For the text-containing cell, return its midpoint in [X, Y] coordinate format. 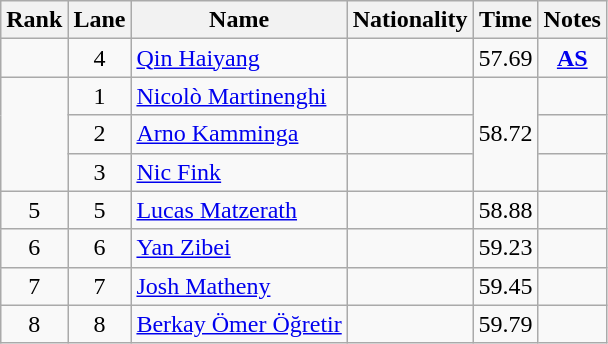
58.72 [506, 134]
Arno Kamminga [239, 134]
Nicolò Martinenghi [239, 96]
Name [239, 20]
1 [100, 96]
57.69 [506, 58]
Nationality [410, 20]
58.88 [506, 210]
Lane [100, 20]
Nic Fink [239, 172]
4 [100, 58]
2 [100, 134]
Berkay Ömer Öğretir [239, 324]
59.45 [506, 286]
Rank [34, 20]
3 [100, 172]
Time [506, 20]
Lucas Matzerath [239, 210]
59.79 [506, 324]
AS [572, 58]
59.23 [506, 248]
Josh Matheny [239, 286]
Yan Zibei [239, 248]
Qin Haiyang [239, 58]
Notes [572, 20]
